Determine the (x, y) coordinate at the center of the cell enclosing the given text.  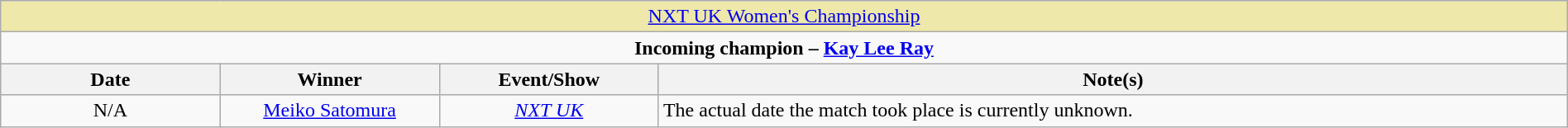
NXT UK (549, 111)
NXT UK Women's Championship (784, 17)
Winner (329, 79)
Incoming champion – Kay Lee Ray (784, 48)
Note(s) (1113, 79)
Event/Show (549, 79)
The actual date the match took place is currently unknown. (1113, 111)
Date (111, 79)
N/A (111, 111)
Meiko Satomura (329, 111)
